Search for the cell housing the specified text and yield its [x, y] center coordinate. 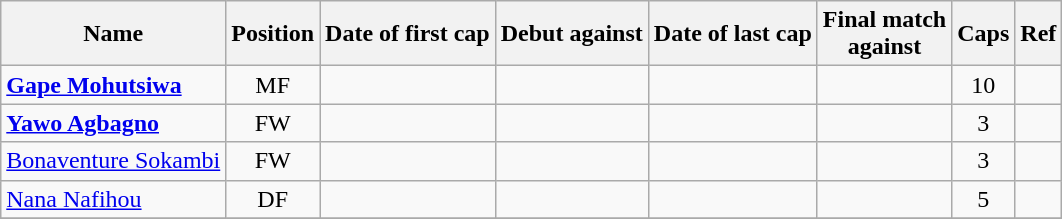
Caps [984, 34]
Yawo Agbagno [114, 123]
Ref [1038, 34]
Date of last cap [732, 34]
Date of first cap [408, 34]
Gape Mohutsiwa [114, 85]
Nana Nafihou [114, 199]
5 [984, 199]
MF [273, 85]
Bonaventure Sokambi [114, 161]
Position [273, 34]
DF [273, 199]
Final matchagainst [884, 34]
Name [114, 34]
Debut against [572, 34]
10 [984, 85]
